Scan for the cell matching the given text and deliver its [X, Y] coordinate at center. 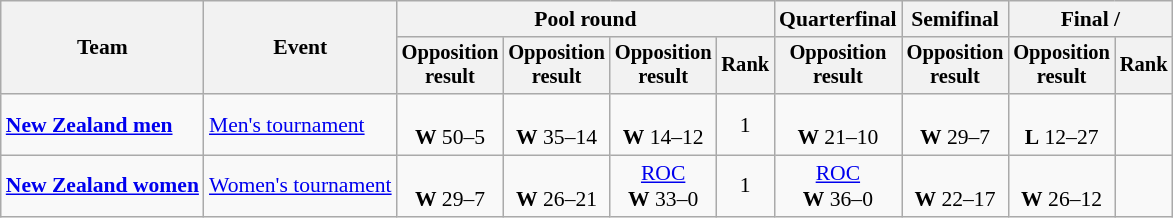
ROCW 33–0 [664, 186]
W 35–14 [556, 124]
Final / [1090, 19]
W 26–21 [556, 186]
Women's tournament [300, 186]
Men's tournament [300, 124]
Semifinal [956, 19]
Pool round [586, 19]
New Zealand men [102, 124]
New Zealand women [102, 186]
ROCW 36–0 [838, 186]
W 14–12 [664, 124]
Event [300, 48]
L 12–27 [1062, 124]
Team [102, 48]
W 50–5 [450, 124]
W 22–17 [956, 186]
W 26–12 [1062, 186]
Quarterfinal [838, 19]
W 21–10 [838, 124]
